Capture the cell that displays the provided text and extract its [x, y] central coordinate. 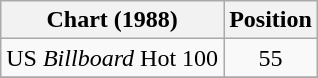
55 [271, 58]
US Billboard Hot 100 [112, 58]
Position [271, 20]
Chart (1988) [112, 20]
